From the cell containing the given text, extract its center point as [X, Y] coordinate. 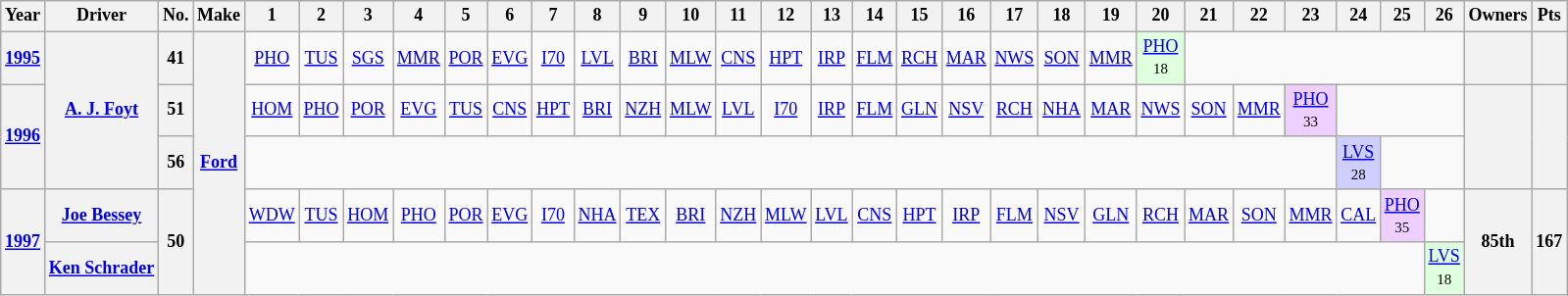
LVS18 [1443, 269]
1995 [24, 58]
TEX [643, 216]
24 [1359, 16]
PHO18 [1161, 58]
WDW [272, 216]
26 [1443, 16]
PHO35 [1402, 216]
7 [553, 16]
167 [1549, 241]
18 [1062, 16]
5 [466, 16]
8 [597, 16]
Owners [1498, 16]
12 [786, 16]
15 [920, 16]
20 [1161, 16]
85th [1498, 241]
LVS28 [1359, 163]
13 [832, 16]
CAL [1359, 216]
3 [369, 16]
6 [510, 16]
10 [690, 16]
1996 [24, 137]
19 [1110, 16]
PHO33 [1310, 111]
SGS [369, 58]
17 [1014, 16]
1 [272, 16]
9 [643, 16]
16 [966, 16]
14 [875, 16]
Year [24, 16]
22 [1259, 16]
Joe Bessey [101, 216]
50 [177, 241]
Make [220, 16]
25 [1402, 16]
23 [1310, 16]
56 [177, 163]
Pts [1549, 16]
Driver [101, 16]
A. J. Foyt [101, 110]
Ford [220, 163]
2 [322, 16]
21 [1209, 16]
11 [738, 16]
41 [177, 58]
No. [177, 16]
4 [418, 16]
51 [177, 111]
1997 [24, 241]
Ken Schrader [101, 269]
